Search for the cell housing the specified text and yield its (X, Y) center coordinate. 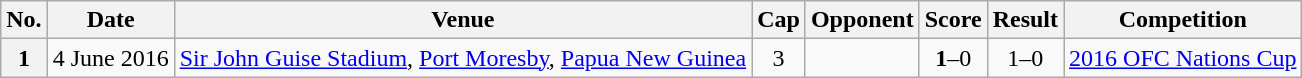
1 (24, 58)
3 (779, 58)
Result (1025, 20)
4 June 2016 (110, 58)
Competition (1183, 20)
Sir John Guise Stadium, Port Moresby, Papua New Guinea (462, 58)
Score (953, 20)
Venue (462, 20)
No. (24, 20)
Opponent (862, 20)
Cap (779, 20)
2016 OFC Nations Cup (1183, 58)
Date (110, 20)
